Extract the (x, y) coordinate from the center of the cell holding the provided text.  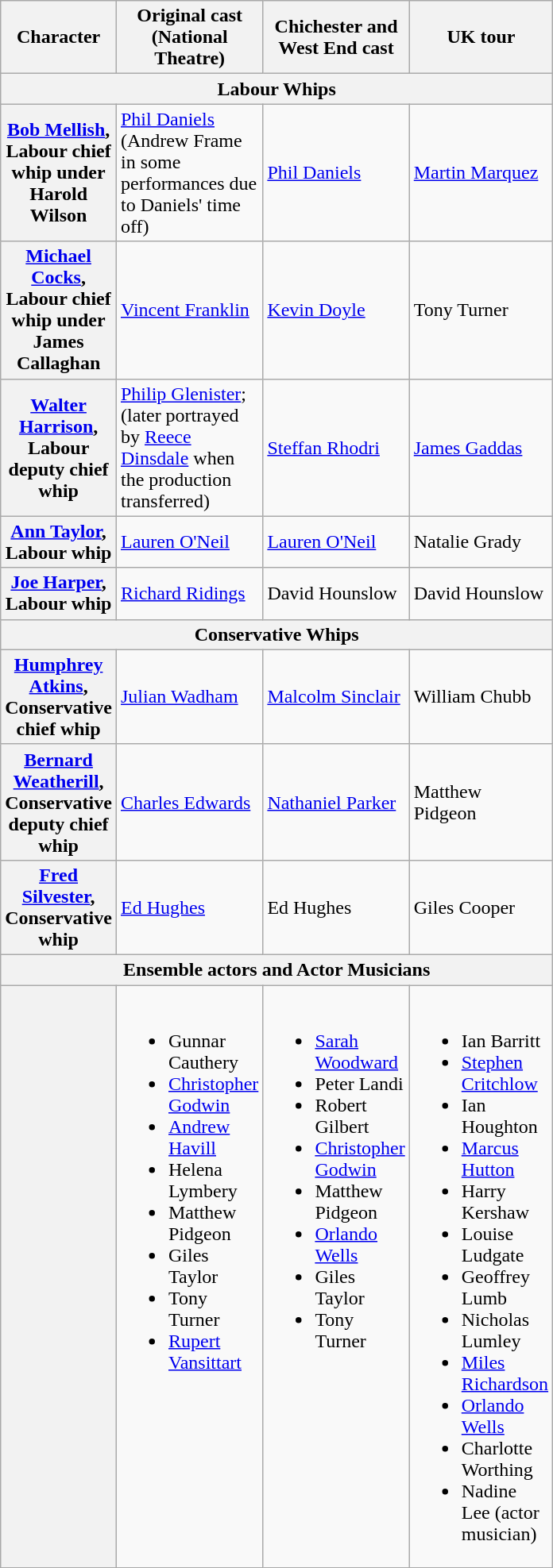
William Chubb (481, 697)
Phil Daniels (336, 173)
Character (59, 37)
Conservative Whips (276, 634)
Nathaniel Parker (336, 802)
Steffan Rhodri (336, 448)
Tony Turner (481, 310)
Martin Marquez (481, 173)
Humphrey Atkins, Conservative chief whip (59, 697)
Phil Daniels (Andrew Frame in some performances due to Daniels' time off) (189, 173)
Michael Cocks, Labour chief whip under James Callaghan (59, 310)
Fred Silvester, Conservative whip (59, 907)
Kevin Doyle (336, 310)
Matthew Pidgeon (481, 802)
Ann Taylor, Labour whip (59, 541)
Vincent Franklin (189, 310)
UK tour (481, 37)
Ensemble actors and Actor Musicians (276, 969)
Walter Harrison, Labour deputy chief whip (59, 448)
Original cast (National Theatre) (189, 37)
Richard Ridings (189, 594)
Giles Cooper (481, 907)
Gunnar CautheryChristopher GodwinAndrew HavillHelena LymberyMatthew PidgeonGiles TaylorTony TurnerRupert Vansittart (189, 1276)
Bob Mellish, Labour chief whip under Harold Wilson (59, 173)
Labour Whips (276, 89)
Charles Edwards (189, 802)
Chichester and West End cast (336, 37)
Sarah WoodwardPeter LandiRobert GilbertChristopher GodwinMatthew PidgeonOrlando WellsGiles TaylorTony Turner (336, 1276)
Malcolm Sinclair (336, 697)
Philip Glenister; (later portrayed by Reece Dinsdale when the production transferred) (189, 448)
Natalie Grady (481, 541)
Julian Wadham (189, 697)
James Gaddas (481, 448)
Bernard Weatherill, Conservative deputy chief whip (59, 802)
Joe Harper, Labour whip (59, 594)
